Provide the [x, y] coordinate of the cell's center where the given text is located.  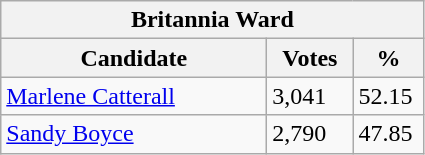
3,041 [310, 96]
% [388, 58]
Candidate [134, 58]
47.85 [388, 134]
Sandy Boyce [134, 134]
Marlene Catterall [134, 96]
Britannia Ward [212, 20]
52.15 [388, 96]
Votes [310, 58]
2,790 [310, 134]
